Output the (X, Y) coordinate of the center of the cell containing the given text.  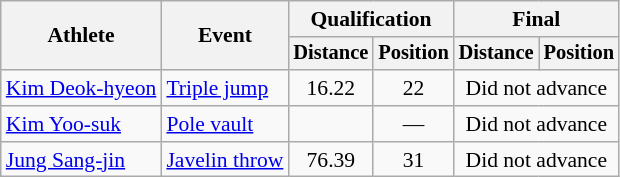
Event (224, 36)
— (413, 124)
22 (413, 88)
Triple jump (224, 88)
16.22 (330, 88)
Athlete (82, 36)
Kim Deok-hyeon (82, 88)
Kim Yoo-suk (82, 124)
Pole vault (224, 124)
Qualification (370, 19)
Final (536, 19)
